Output the [x, y] coordinate of the center of the cell containing the given text.  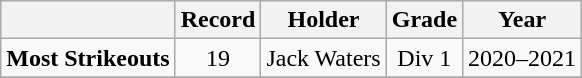
Holder [324, 20]
2020–2021 [522, 58]
Jack Waters [324, 58]
Year [522, 20]
Most Strikeouts [88, 58]
19 [218, 58]
Record [218, 20]
Div 1 [424, 58]
Grade [424, 20]
